Determine the (x, y) coordinate at the center of the cell enclosing the given text.  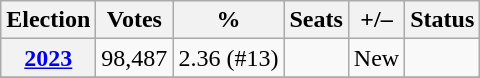
New (376, 58)
Votes (134, 20)
Status (442, 20)
2023 (48, 58)
2.36 (#13) (228, 58)
98,487 (134, 58)
Election (48, 20)
% (228, 20)
Seats (316, 20)
+/– (376, 20)
